Determine the (x, y) coordinate at the center of the cell enclosing the given text.  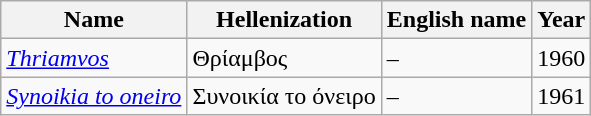
1961 (562, 96)
Hellenization (284, 20)
English name (456, 20)
Θρίαμβος (284, 58)
Name (94, 20)
Thriamvos (94, 58)
Συνοικία το όνειρο (284, 96)
Year (562, 20)
1960 (562, 58)
Synoikia to oneiro (94, 96)
